From the cell containing the given text, extract its center point as [X, Y] coordinate. 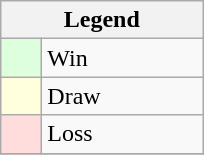
Legend [102, 20]
Draw [122, 96]
Loss [122, 134]
Win [122, 58]
